Find where the given text appears and provide that cell's center as (x, y) coordinate. 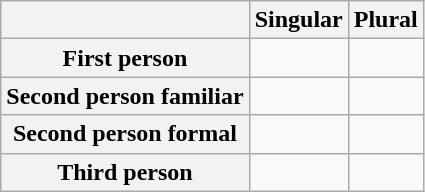
Second person formal (125, 134)
Second person familiar (125, 96)
Third person (125, 172)
Singular (298, 20)
Plural (386, 20)
First person (125, 58)
